Identify which cell holds the provided text, then report its [x, y] central coordinate. 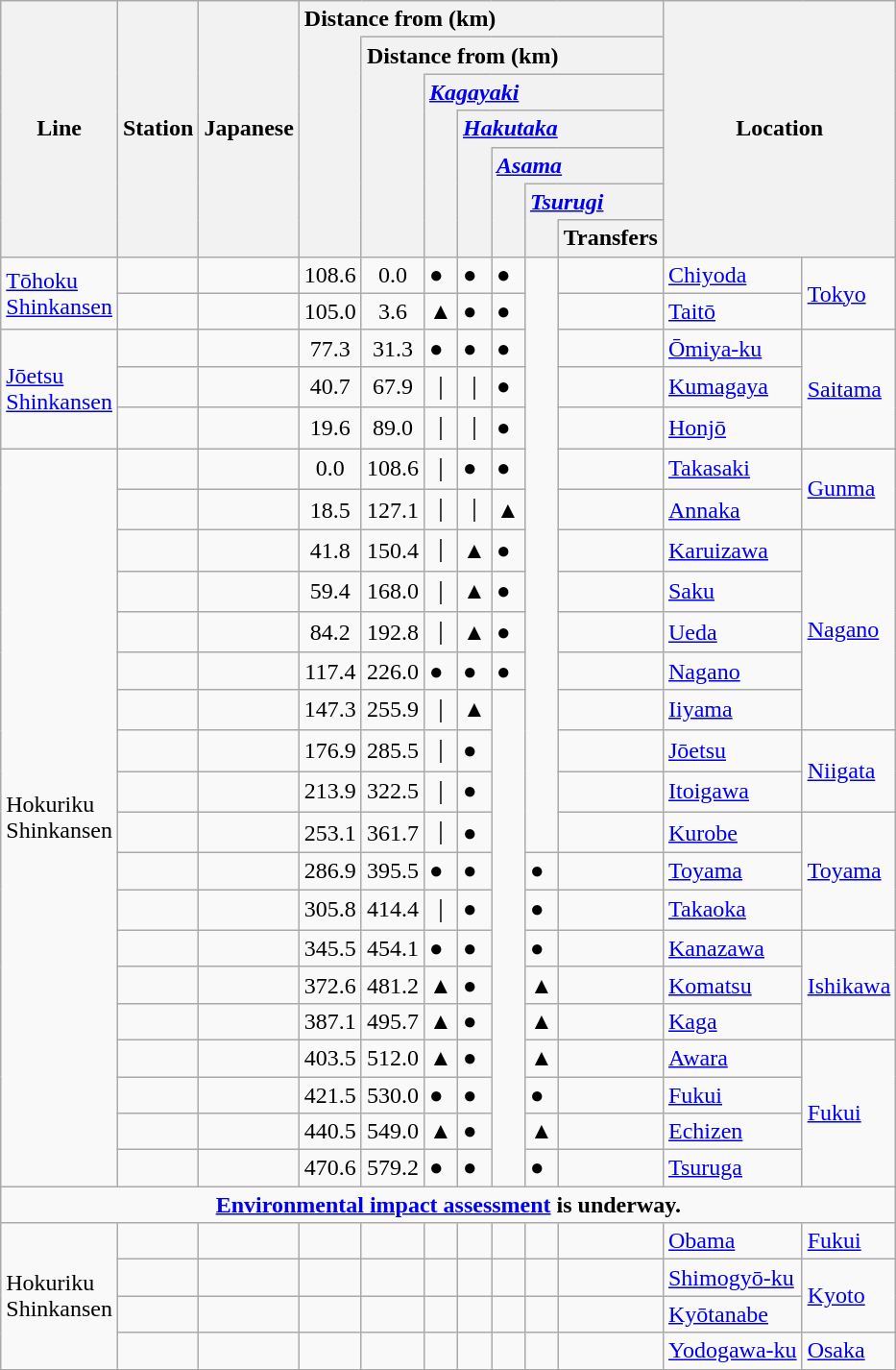
147.3 [330, 709]
Yodogawa-ku [732, 1351]
Tsurugi [593, 202]
168.0 [392, 592]
512.0 [392, 1058]
Jōetsu [732, 751]
Shimogyō-ku [732, 1278]
361.7 [392, 832]
84.2 [330, 632]
176.9 [330, 751]
Line [60, 129]
Itoigawa [732, 792]
Takaoka [732, 911]
67.9 [392, 386]
Ishikawa [849, 985]
Kyōtanabe [732, 1314]
345.5 [330, 948]
Saitama [849, 388]
Takasaki [732, 469]
255.9 [392, 709]
Tokyo [849, 293]
495.7 [392, 1021]
322.5 [392, 792]
40.7 [330, 386]
213.9 [330, 792]
Taitō [732, 311]
Obama [732, 1241]
372.6 [330, 985]
150.4 [392, 551]
403.5 [330, 1058]
579.2 [392, 1168]
Annaka [732, 509]
Saku [732, 592]
Transfers [611, 238]
TōhokuShinkansen [60, 293]
481.2 [392, 985]
Komatsu [732, 985]
89.0 [392, 428]
59.4 [330, 592]
Awara [732, 1058]
285.5 [392, 751]
Hakutaka [561, 129]
41.8 [330, 551]
Kumagaya [732, 386]
Chiyoda [732, 275]
Kagayaki [544, 92]
421.5 [330, 1094]
Niigata [849, 771]
454.1 [392, 948]
Environmental impact assessment is underway. [448, 1205]
530.0 [392, 1094]
77.3 [330, 348]
19.6 [330, 428]
Kyoto [849, 1296]
Tsuruga [732, 1168]
Kanazawa [732, 948]
414.4 [392, 911]
Kurobe [732, 832]
105.0 [330, 311]
192.8 [392, 632]
Station [157, 129]
Osaka [849, 1351]
226.0 [392, 671]
Honjō [732, 428]
286.9 [330, 871]
Japanese [249, 129]
395.5 [392, 871]
Kaga [732, 1021]
117.4 [330, 671]
Asama [578, 165]
253.1 [330, 832]
387.1 [330, 1021]
Ueda [732, 632]
549.0 [392, 1132]
Location [779, 129]
Gunma [849, 488]
Ōmiya-ku [732, 348]
440.5 [330, 1132]
31.3 [392, 348]
305.8 [330, 911]
470.6 [330, 1168]
18.5 [330, 509]
3.6 [392, 311]
JōetsuShinkansen [60, 388]
127.1 [392, 509]
Karuizawa [732, 551]
Echizen [732, 1132]
Iiyama [732, 709]
